Locate the cell with the specified text and output its (x, y) center coordinate. 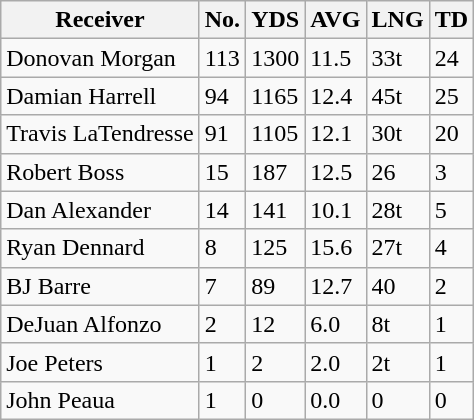
187 (276, 172)
25 (451, 96)
12.5 (336, 172)
DeJuan Alfonzo (100, 324)
LNG (398, 20)
12 (276, 324)
26 (398, 172)
No. (222, 20)
28t (398, 210)
Ryan Dennard (100, 248)
0.0 (336, 400)
7 (222, 286)
45t (398, 96)
8t (398, 324)
8 (222, 248)
4 (451, 248)
89 (276, 286)
14 (222, 210)
2.0 (336, 362)
TD (451, 20)
141 (276, 210)
BJ Barre (100, 286)
Receiver (100, 20)
30t (398, 134)
AVG (336, 20)
Travis LaTendresse (100, 134)
33t (398, 58)
Robert Boss (100, 172)
94 (222, 96)
40 (398, 286)
Damian Harrell (100, 96)
2t (398, 362)
27t (398, 248)
1105 (276, 134)
John Peaua (100, 400)
11.5 (336, 58)
3 (451, 172)
20 (451, 134)
Donovan Morgan (100, 58)
10.1 (336, 210)
12.4 (336, 96)
24 (451, 58)
1300 (276, 58)
6.0 (336, 324)
12.7 (336, 286)
YDS (276, 20)
125 (276, 248)
113 (222, 58)
12.1 (336, 134)
Joe Peters (100, 362)
1165 (276, 96)
15.6 (336, 248)
Dan Alexander (100, 210)
15 (222, 172)
91 (222, 134)
5 (451, 210)
